Scan for the cell matching the given text and deliver its [X, Y] coordinate at center. 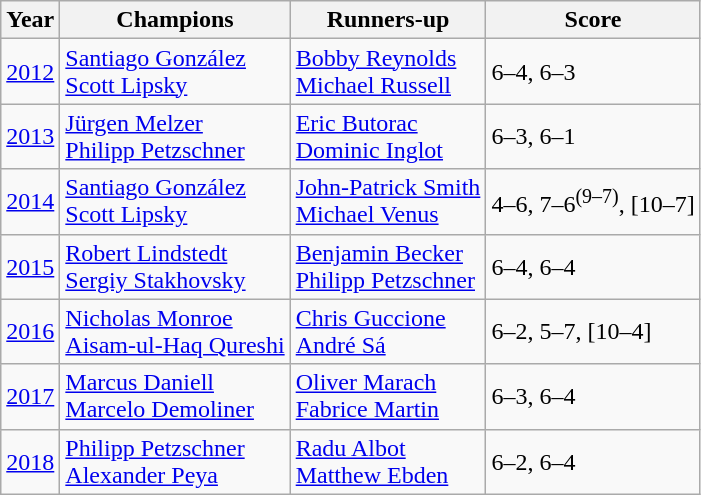
2013 [30, 136]
Score [593, 20]
2014 [30, 202]
6–2, 6–4 [593, 462]
Champions [175, 20]
2015 [30, 266]
2012 [30, 72]
Philipp Petzschner Alexander Peya [175, 462]
Jürgen Melzer Philipp Petzschner [175, 136]
6–4, 6–4 [593, 266]
Robert Lindstedt Sergiy Stakhovsky [175, 266]
2018 [30, 462]
Nicholas Monroe Aisam-ul-Haq Qureshi [175, 332]
Marcus Daniell Marcelo Demoliner [175, 396]
2017 [30, 396]
John-Patrick Smith Michael Venus [388, 202]
Oliver Marach Fabrice Martin [388, 396]
Bobby Reynolds Michael Russell [388, 72]
Radu Albot Matthew Ebden [388, 462]
6–3, 6–1 [593, 136]
Runners-up [388, 20]
Year [30, 20]
2016 [30, 332]
6–3, 6–4 [593, 396]
Chris Guccione André Sá [388, 332]
6–4, 6–3 [593, 72]
Benjamin Becker Philipp Petzschner [388, 266]
6–2, 5–7, [10–4] [593, 332]
Eric Butorac Dominic Inglot [388, 136]
4–6, 7–6(9–7), [10–7] [593, 202]
